Pinpoint the cell where the given text exists, returning its (X, Y) midpoint coordinate. 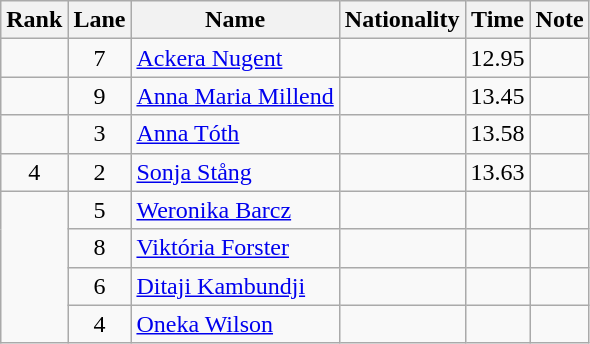
Ackera Nugent (235, 58)
Oneka Wilson (235, 324)
7 (100, 58)
Weronika Barcz (235, 210)
2 (100, 172)
Lane (100, 20)
6 (100, 286)
Nationality (402, 20)
8 (100, 248)
5 (100, 210)
9 (100, 96)
13.45 (498, 96)
13.58 (498, 134)
12.95 (498, 58)
Rank (34, 20)
13.63 (498, 172)
Time (498, 20)
Note (560, 20)
3 (100, 134)
Anna Tóth (235, 134)
Viktória Forster (235, 248)
Sonja Stång (235, 172)
Ditaji Kambundji (235, 286)
Anna Maria Millend (235, 96)
Name (235, 20)
